Scan for the cell matching the given text and deliver its (X, Y) coordinate at center. 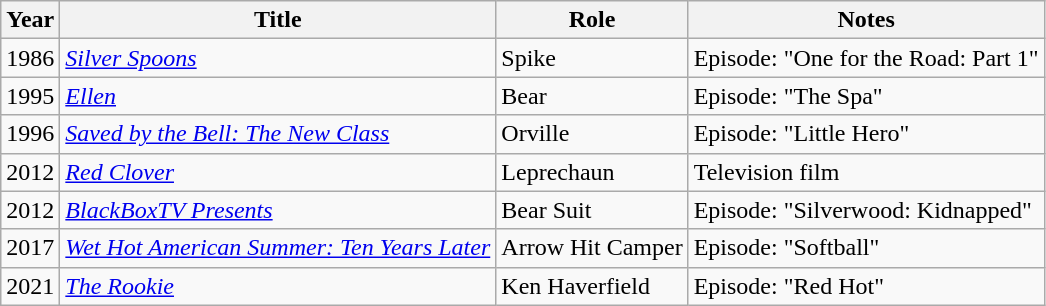
Arrow Hit Camper (592, 248)
Title (278, 20)
Role (592, 20)
Year (30, 20)
2021 (30, 286)
Saved by the Bell: The New Class (278, 134)
Television film (866, 172)
2017 (30, 248)
Ken Haverfield (592, 286)
Notes (866, 20)
Episode: "Little Hero" (866, 134)
Wet Hot American Summer: Ten Years Later (278, 248)
1986 (30, 58)
Bear Suit (592, 210)
Leprechaun (592, 172)
Ellen (278, 96)
Silver Spoons (278, 58)
Bear (592, 96)
Episode: "The Spa" (866, 96)
Orville (592, 134)
Spike (592, 58)
Episode: "Red Hot" (866, 286)
Red Clover (278, 172)
The Rookie (278, 286)
BlackBoxTV Presents (278, 210)
1996 (30, 134)
1995 (30, 96)
Episode: "One for the Road: Part 1" (866, 58)
Episode: "Softball" (866, 248)
Episode: "Silverwood: Kidnapped" (866, 210)
